Identify which cell holds the provided text, then report its (x, y) central coordinate. 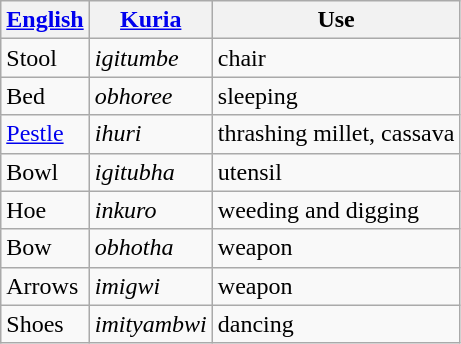
igitumbe (150, 58)
imigwi (150, 286)
sleeping (336, 96)
utensil (336, 172)
dancing (336, 324)
thrashing millet, cassava (336, 134)
ihuri (150, 134)
igitubha (150, 172)
Shoes (45, 324)
imityambwi (150, 324)
Stool (45, 58)
obhotha (150, 248)
Arrows (45, 286)
English (45, 20)
Hoe (45, 210)
weeding and digging (336, 210)
chair (336, 58)
Bowl (45, 172)
Bow (45, 248)
Bed (45, 96)
inkuro (150, 210)
Kuria (150, 20)
obhoree (150, 96)
Pestle (45, 134)
Use (336, 20)
